Return [X, Y] of the center of cell containing provided text 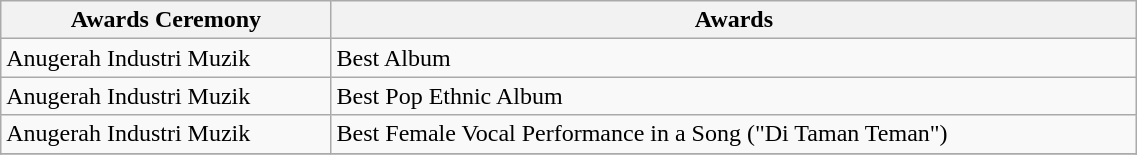
Awards Ceremony [166, 20]
Best Album [734, 58]
Awards [734, 20]
Best Female Vocal Performance in a Song ("Di Taman Teman") [734, 134]
Best Pop Ethnic Album [734, 96]
